Find where the given text appears and provide that cell's center as (X, Y) coordinate. 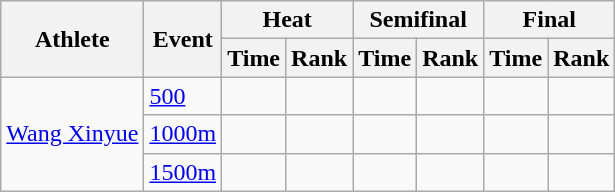
500 (183, 96)
1000m (183, 134)
Wang Xinyue (72, 134)
Final (550, 20)
Heat (288, 20)
Semifinal (418, 20)
1500m (183, 172)
Event (183, 39)
Athlete (72, 39)
